Search for the cell housing the specified text and yield its [x, y] center coordinate. 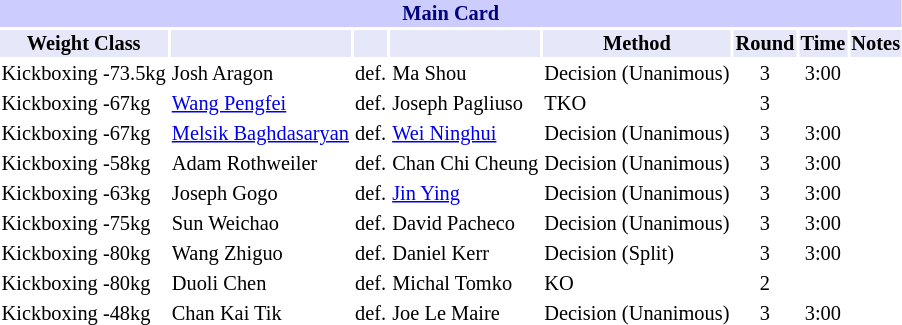
Chan Chi Cheung [466, 164]
Jin Ying [466, 194]
Michal Tomko [466, 284]
Joseph Gogo [260, 194]
Time [823, 44]
Kickboxing -73.5kg [84, 74]
Method [637, 44]
Wei Ninghui [466, 134]
Decision (Split) [637, 254]
Wang Zhiguo [260, 254]
TKO [637, 104]
Weight Class [84, 44]
Round [765, 44]
KO [637, 284]
David Pacheco [466, 224]
Ma Shou [466, 74]
Josh Aragon [260, 74]
2 [765, 284]
Kickboxing -58kg [84, 164]
Joseph Pagliuso [466, 104]
Sun Weichao [260, 224]
Melsik Baghdasaryan [260, 134]
Adam Rothweiler [260, 164]
Kickboxing -63kg [84, 194]
Kickboxing -75kg [84, 224]
Main Card [451, 14]
Duoli Chen [260, 284]
Daniel Kerr [466, 254]
Wang Pengfei [260, 104]
Notes [876, 44]
